Identify which cell holds the provided text, then report its [x, y] central coordinate. 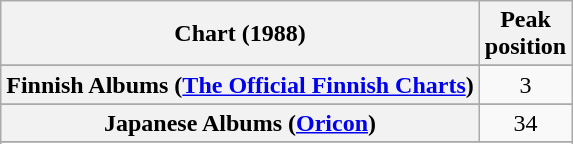
Chart (1988) [240, 34]
3 [525, 85]
Peakposition [525, 34]
Finnish Albums (The Official Finnish Charts) [240, 85]
34 [525, 123]
Japanese Albums (Oricon) [240, 123]
